Provide the (X, Y) coordinate of the cell's center where the given text is located.  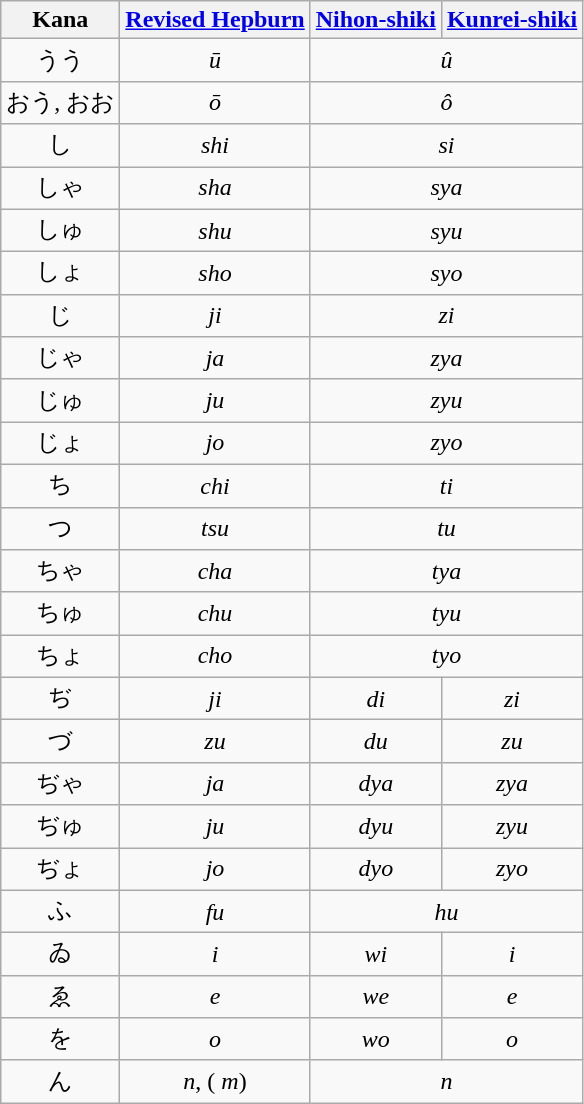
し (60, 146)
ô (446, 102)
di (376, 698)
ゐ (60, 954)
dyo (376, 870)
しゅ (60, 230)
n, ( m) (215, 1082)
syo (446, 274)
じょ (60, 444)
wi (376, 954)
tsu (215, 528)
shi (215, 146)
sho (215, 274)
ちゅ (60, 614)
ぢゃ (60, 784)
ū (215, 60)
chi (215, 486)
sha (215, 188)
じ (60, 316)
じゃ (60, 358)
hu (446, 912)
tyo (446, 656)
Revised Hepburn (215, 20)
du (376, 742)
cha (215, 572)
じゅ (60, 400)
tyu (446, 614)
ん (60, 1082)
しゃ (60, 188)
ぢゅ (60, 826)
ち (60, 486)
ぢょ (60, 870)
ちょ (60, 656)
ゑ (60, 996)
おう, おお (60, 102)
しょ (60, 274)
si (446, 146)
ちゃ (60, 572)
ふ (60, 912)
dya (376, 784)
ti (446, 486)
we (376, 996)
dyu (376, 826)
を (60, 1040)
つ (60, 528)
fu (215, 912)
づ (60, 742)
chu (215, 614)
n (446, 1082)
shu (215, 230)
tu (446, 528)
tya (446, 572)
cho (215, 656)
sya (446, 188)
syu (446, 230)
うう (60, 60)
Kunrei-shiki (512, 20)
Nihon-shiki (376, 20)
ぢ (60, 698)
ō (215, 102)
û (446, 60)
Kana (60, 20)
wo (376, 1040)
